Search for the cell housing the specified text and yield its (X, Y) center coordinate. 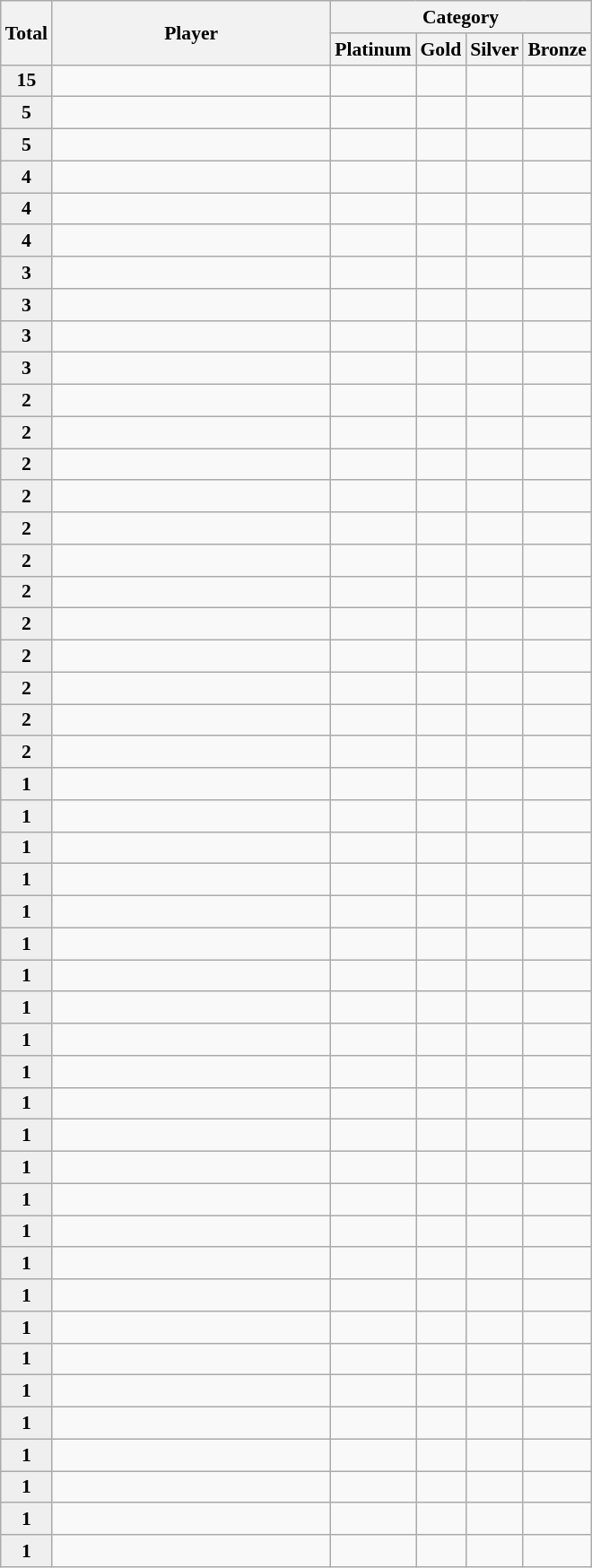
Platinum (373, 49)
Bronze (557, 49)
Gold (441, 49)
15 (27, 81)
Silver (494, 49)
Total (27, 32)
Category (461, 17)
Player (191, 32)
